Locate the cell with the specified text and output its [x, y] center coordinate. 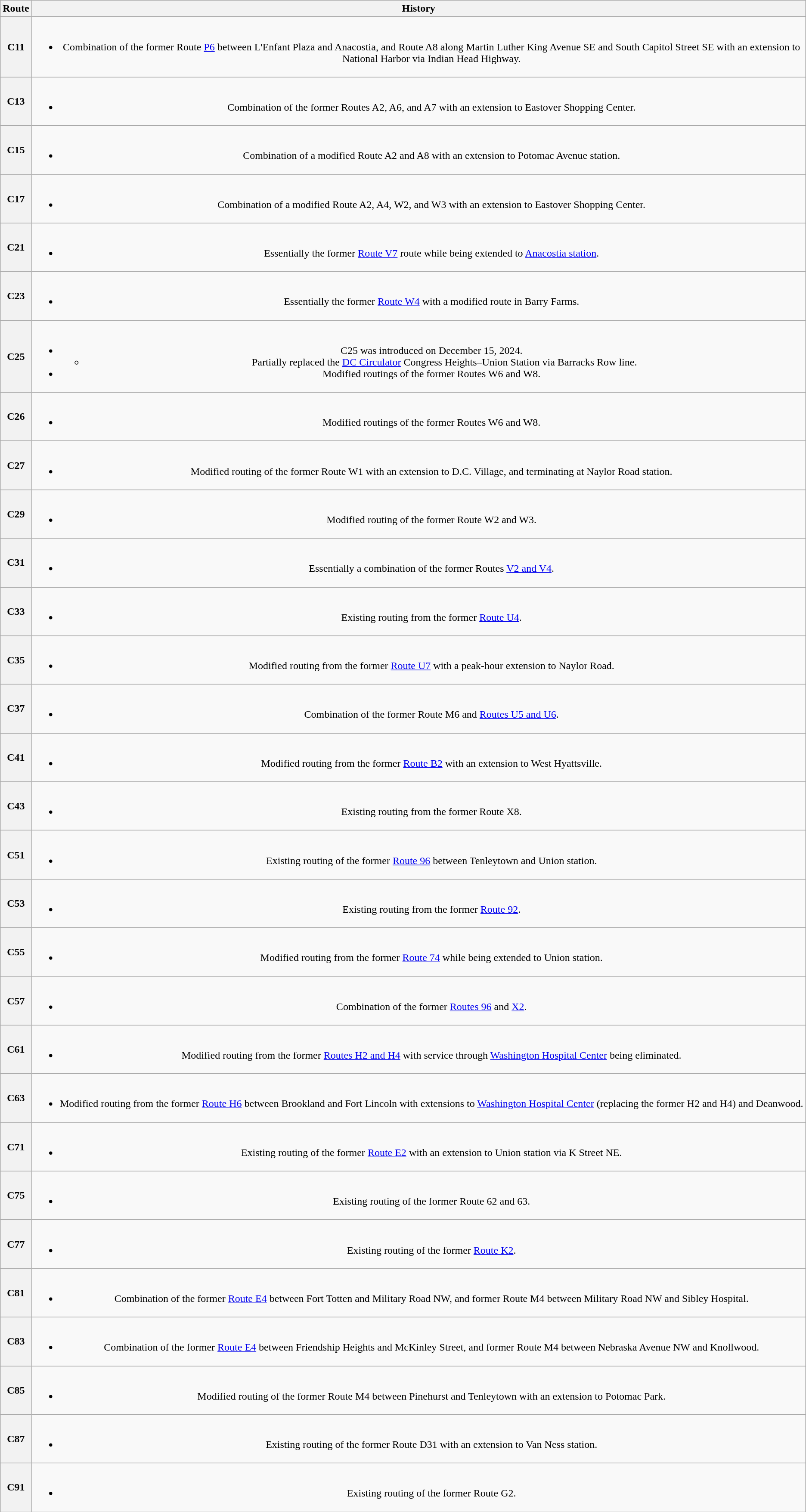
C57 [16, 1001]
C11 [16, 47]
C21 [16, 247]
Existing routing of the former Route G2. [418, 1488]
C51 [16, 855]
Existing routing from the former Route X8. [418, 806]
C83 [16, 1342]
Essentially the former Route W4 with a modified route in Barry Farms. [418, 296]
C53 [16, 903]
Existing routing of the former Route K2. [418, 1244]
C25 [16, 356]
Existing routing of the former Route 96 between Tenleytown and Union station. [418, 855]
Essentially the former Route V7 route while being extended to Anacostia station. [418, 247]
C15 [16, 150]
Modified routing from the former Route U7 with a peak-hour extension to Naylor Road. [418, 660]
Combination of a modified Route A2, A4, W2, and W3 with an extension to Eastover Shopping Center. [418, 199]
Route [16, 9]
C77 [16, 1244]
C75 [16, 1195]
Combination of the former Routes 96 and X2. [418, 1001]
History [418, 9]
Existing routing from the former Route 92. [418, 903]
C23 [16, 296]
C61 [16, 1050]
Modified routing from the former Route 74 while being extended to Union station. [418, 952]
Modified routing of the former Route M4 between Pinehurst and Tenleytown with an extension to Potomac Park. [418, 1390]
C41 [16, 758]
Existing routing of the former Route D31 with an extension to Van Ness station. [418, 1439]
C43 [16, 806]
C26 [16, 417]
Combination of the former Route E4 between Fort Totten and Military Road NW, and former Route M4 between Military Road NW and Sibley Hospital. [418, 1292]
C85 [16, 1390]
Modified routing from the former Routes H2 and H4 with service through Washington Hospital Center being eliminated. [418, 1050]
Combination of the former Routes A2, A6, and A7 with an extension to Eastover Shopping Center. [418, 102]
Essentially a combination of the former Routes V2 and V4. [418, 562]
C33 [16, 611]
C71 [16, 1147]
Existing routing of the former Route E2 with an extension to Union station via K Street NE. [418, 1147]
C37 [16, 709]
Modified routings of the former Routes W6 and W8. [418, 417]
C81 [16, 1292]
C29 [16, 514]
Combination of the former Route E4 between Friendship Heights and McKinley Street, and former Route M4 between Nebraska Avenue NW and Knollwood. [418, 1342]
Modified routing of the former Route W1 with an extension to D.C. Village, and terminating at Naylor Road station. [418, 465]
Existing routing of the former Route 62 and 63. [418, 1195]
Combination of the former Route M6 and Routes U5 and U6. [418, 709]
C35 [16, 660]
Combination of a modified Route A2 and A8 with an extension to Potomac Avenue station. [418, 150]
C17 [16, 199]
C31 [16, 562]
C55 [16, 952]
C27 [16, 465]
Modified routing of the former Route W2 and W3. [418, 514]
C63 [16, 1098]
C87 [16, 1439]
Modified routing from the former Route B2 with an extension to West Hyattsville. [418, 758]
C91 [16, 1488]
Existing routing from the former Route U4. [418, 611]
C13 [16, 102]
